From the cell containing the given text, extract its center point as [x, y] coordinate. 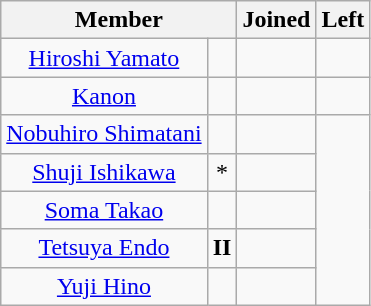
Nobuhiro Shimatani [104, 134]
Kanon [104, 96]
* [222, 172]
Hiroshi Yamato [104, 58]
Soma Takao [104, 210]
Member [119, 20]
Joined [276, 20]
Tetsuya Endo [104, 248]
II [222, 248]
Yuji Hino [104, 286]
Shuji Ishikawa [104, 172]
Left [343, 20]
